Scan for the cell matching the given text and deliver its (x, y) coordinate at center. 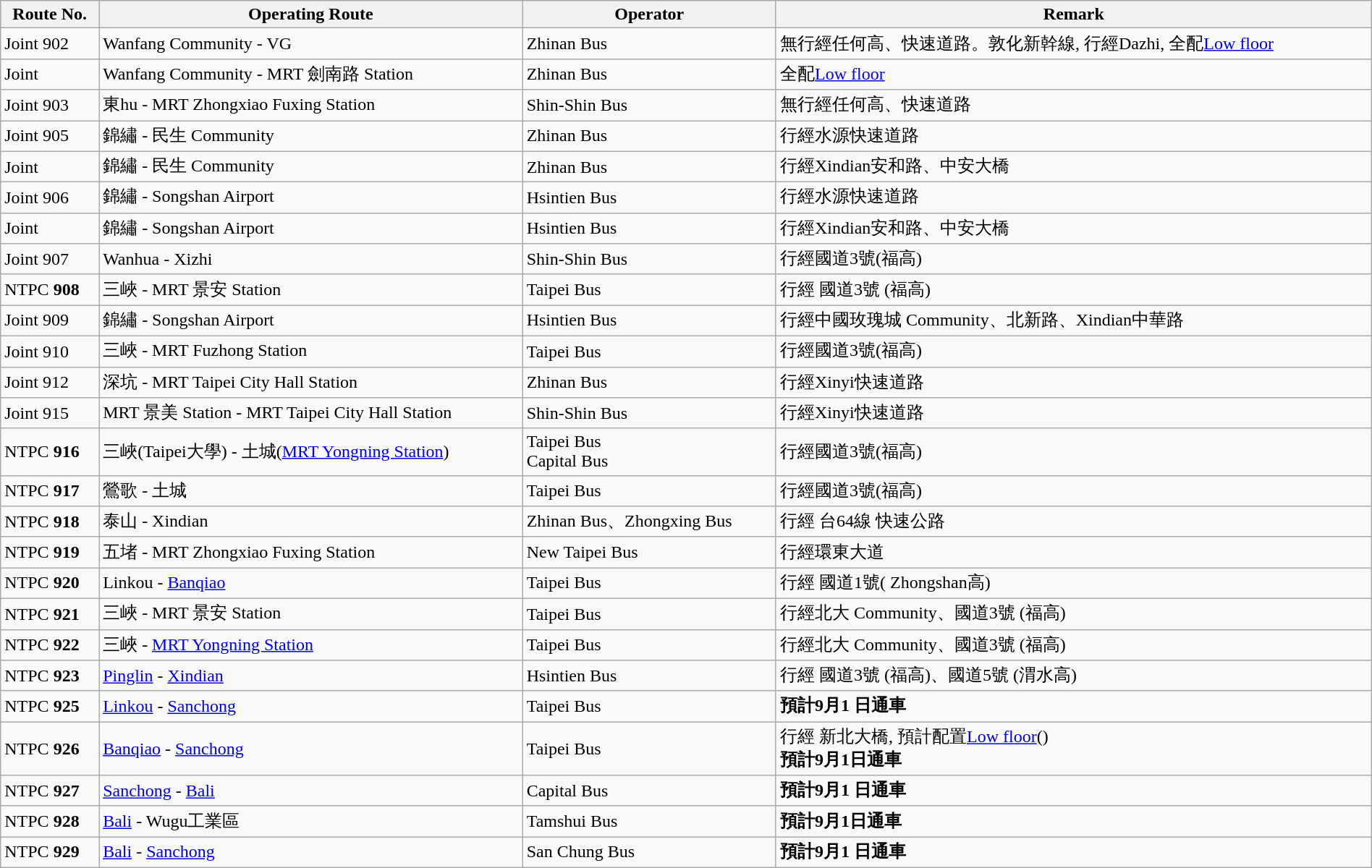
Bali - Sanchong (311, 852)
無行經任何高、快速道路 (1074, 106)
Tamshui Bus (649, 822)
NTPC 923 (50, 676)
Joint 912 (50, 382)
Operator (649, 14)
鶯歌 - 土城 (311, 490)
NTPC 922 (50, 645)
預計9月1日通車 (1074, 822)
三峽 - MRT Fuzhong Station (311, 352)
Zhinan Bus、Zhongxing Bus (649, 522)
行經中國玫瑰城 Community、北新路、Xindian中華路 (1074, 321)
NTPC 917 (50, 490)
Linkou - Sanchong (311, 706)
NTPC 920 (50, 583)
NTPC 918 (50, 522)
NTPC 908 (50, 289)
NTPC 926 (50, 749)
東hu - MRT Zhongxiao Fuxing Station (311, 106)
行經 新北大橋, 預計配置Low floor()預計9月1日通車 (1074, 749)
Joint 915 (50, 414)
San Chung Bus (649, 852)
Joint 907 (50, 259)
Capital Bus (649, 791)
NTPC 925 (50, 706)
Pinglin - Xindian (311, 676)
Linkou - Banqiao (311, 583)
行經 國道3號 (福高)、國道5號 (渭水高) (1074, 676)
Joint 909 (50, 321)
Sanchong - Bali (311, 791)
Operating Route (311, 14)
NTPC 916 (50, 451)
行經 台64線 快速公路 (1074, 522)
Wanfang Community - VG (311, 43)
全配Low floor (1074, 74)
Taipei BusCapital Bus (649, 451)
三峽(Taipei大學) - 土城(MRT Yongning Station) (311, 451)
Route No. (50, 14)
無行經任何高、快速道路。敦化新幹線, 行經Dazhi, 全配Low floor (1074, 43)
Joint 906 (50, 198)
Joint 905 (50, 136)
深坑 - MRT Taipei City Hall Station (311, 382)
行經 國道3號 (福高) (1074, 289)
Joint 902 (50, 43)
泰山 - Xindian (311, 522)
行經環東大道 (1074, 553)
五堵 - MRT Zhongxiao Fuxing Station (311, 553)
Bali - Wugu工業區 (311, 822)
NTPC 921 (50, 613)
Banqiao - Sanchong (311, 749)
Wanhua - Xizhi (311, 259)
三峽 - MRT Yongning Station (311, 645)
行經 國道1號( Zhongshan高) (1074, 583)
Joint 910 (50, 352)
NTPC 928 (50, 822)
NTPC 927 (50, 791)
Wanfang Community - MRT 劍南路 Station (311, 74)
Remark (1074, 14)
New Taipei Bus (649, 553)
MRT 景美 Station - MRT Taipei City Hall Station (311, 414)
NTPC 919 (50, 553)
Joint 903 (50, 106)
NTPC 929 (50, 852)
